Locate the cell with the specified text and output its (x, y) center coordinate. 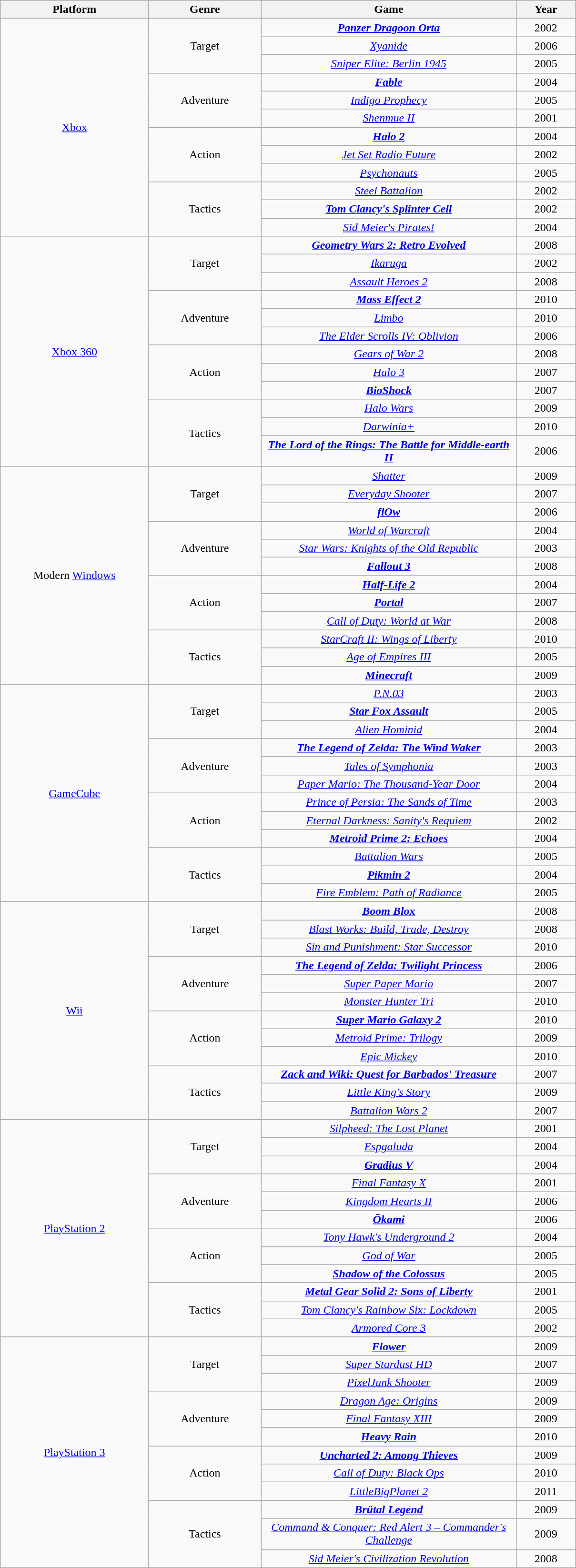
Super Mario Galaxy 2 (389, 1020)
LittleBigPlanet 2 (389, 1491)
Metal Gear Solid 2: Sons of Liberty (389, 1292)
Little King's Story (389, 1092)
BioShock (389, 390)
2011 (546, 1491)
Age of Empires III (389, 657)
Fallout 3 (389, 567)
Year (546, 10)
StarCraft II: Wings of Liberty (389, 639)
The Elder Scrolls IV: Oblivion (389, 336)
God of War (389, 1255)
Darwinia+ (389, 426)
Boom Blox (389, 911)
Ōkami (389, 1219)
Halo 3 (389, 372)
Ikaruga (389, 263)
Zack and Wiki: Quest for Barbados' Treasure (389, 1074)
Monster Hunter Tri (389, 1001)
Game (389, 10)
Sniper Elite: Berlin 1945 (389, 64)
Battalion Wars (389, 857)
PlayStation 2 (74, 1228)
Command & Conquer: Red Alert 3 – Commander's Challenge (389, 1534)
Heavy Rain (389, 1437)
Wii (74, 1011)
Pikmin 2 (389, 875)
Tales of Symphonia (389, 766)
Call of Duty: World at War (389, 621)
Shadow of the Colossus (389, 1274)
Prince of Persia: The Sands of Time (389, 802)
Mass Effect 2 (389, 300)
Dragon Age: Origins (389, 1400)
Fire Emblem: Path of Radiance (389, 893)
flOw (389, 512)
PlayStation 3 (74, 1452)
Jet Set Radio Future (389, 154)
Epic Mickey (389, 1056)
Platform (74, 10)
Tony Hawk's Underground 2 (389, 1237)
Halo 2 (389, 136)
Star Wars: Knights of the Old Republic (389, 548)
World of Warcraft (389, 530)
Psychonauts (389, 172)
Sid Meier's Pirates! (389, 227)
GameCube (74, 793)
Final Fantasy XIII (389, 1419)
The Legend of Zelda: The Wind Waker (389, 748)
Super Stardust HD (389, 1364)
The Legend of Zelda: Twilight Princess (389, 965)
Panzer Dragoon Orta (389, 28)
Paper Mario: The Thousand-Year Door (389, 784)
Brütal Legend (389, 1509)
Sin and Punishment: Star Successor (389, 947)
Half-Life 2 (389, 585)
Tom Clancy's Rainbow Six: Lockdown (389, 1310)
Battalion Wars 2 (389, 1111)
Limbo (389, 318)
Geometry Wars 2: Retro Evolved (389, 245)
Shenmue II (389, 118)
Gradius V (389, 1165)
Espgaluda (389, 1147)
Fable (389, 82)
Xbox 360 (74, 352)
Armored Core 3 (389, 1328)
Final Fantasy X (389, 1183)
Assault Heroes 2 (389, 282)
Star Fox Assault (389, 711)
Steel Battalion (389, 191)
Xyanide (389, 46)
Eternal Darkness: Sanity's Requiem (389, 820)
Uncharted 2: Among Thieves (389, 1455)
Portal (389, 603)
Genre (205, 10)
Everyday Shooter (389, 494)
Call of Duty: Black Ops (389, 1473)
Tom Clancy's Splinter Cell (389, 209)
Modern Windows (74, 576)
Flower (389, 1346)
Alien Hominid (389, 729)
Indigo Prophecy (389, 100)
Kingdom Hearts II (389, 1201)
Gears of War 2 (389, 354)
P.N.03 (389, 693)
Shatter (389, 475)
Blast Works: Build, Trade, Destroy (389, 929)
Silpheed: The Lost Planet (389, 1129)
The Lord of the Rings: The Battle for Middle-earth II (389, 451)
Halo Wars (389, 408)
Minecraft (389, 675)
Xbox (74, 128)
Super Paper Mario (389, 983)
Sid Meier's Civilization Revolution (389, 1558)
PixelJunk Shooter (389, 1382)
Metroid Prime 2: Echoes (389, 839)
Metroid Prime: Trilogy (389, 1038)
